Determine the [X, Y] coordinate at the center of the cell enclosing the given text.  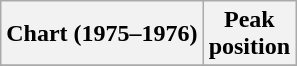
Peakposition [249, 34]
Chart (1975–1976) [102, 34]
